Determine the [X, Y] coordinate at the center of the cell enclosing the given text.  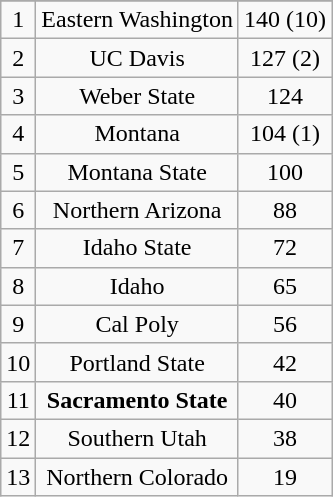
8 [18, 286]
Southern Utah [138, 438]
72 [284, 248]
3 [18, 96]
10 [18, 362]
4 [18, 134]
19 [284, 477]
Northern Colorado [138, 477]
140 (10) [284, 20]
Montana [138, 134]
11 [18, 400]
12 [18, 438]
104 (1) [284, 134]
Northern Arizona [138, 210]
124 [284, 96]
Portland State [138, 362]
UC Davis [138, 58]
13 [18, 477]
38 [284, 438]
56 [284, 324]
9 [18, 324]
100 [284, 172]
Montana State [138, 172]
2 [18, 58]
127 (2) [284, 58]
Weber State [138, 96]
Sacramento State [138, 400]
5 [18, 172]
88 [284, 210]
40 [284, 400]
42 [284, 362]
6 [18, 210]
Cal Poly [138, 324]
Idaho [138, 286]
Eastern Washington [138, 20]
Idaho State [138, 248]
1 [18, 20]
65 [284, 286]
7 [18, 248]
